Return [X, Y] of the center of cell containing provided text 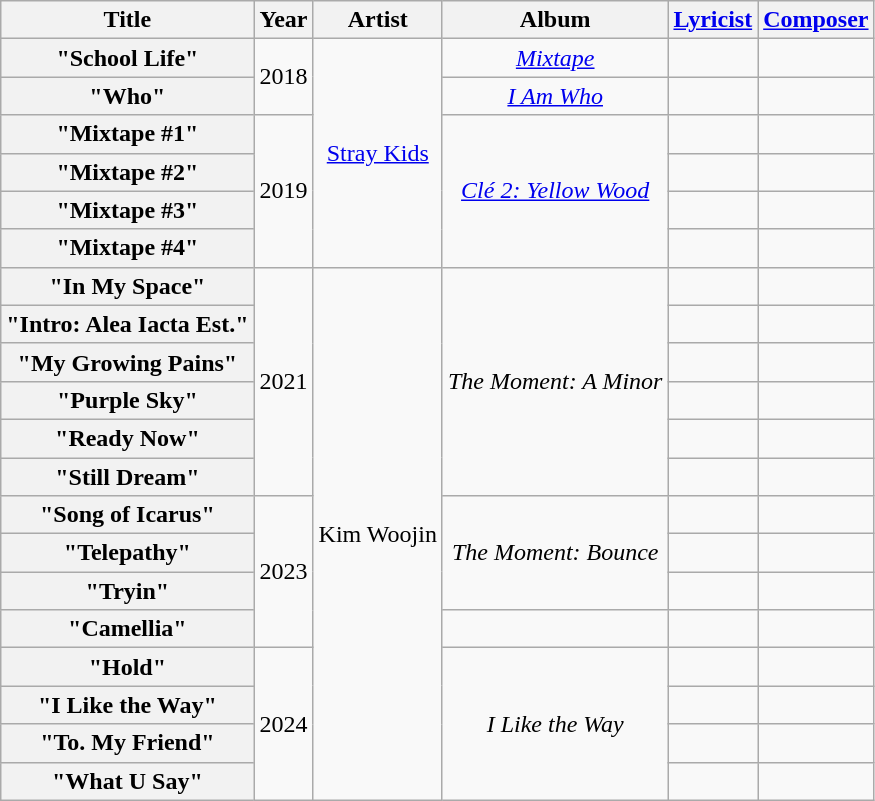
Composer [816, 20]
Album [554, 20]
2021 [284, 381]
"Mixtape #4" [128, 248]
"Camellia" [128, 629]
2019 [284, 191]
The Moment: Bounce [554, 553]
"School Life" [128, 58]
Clé 2: Yellow Wood [554, 191]
2023 [284, 572]
"In My Space" [128, 286]
"Purple Sky" [128, 400]
"Song of Icarus" [128, 515]
"What U Say" [128, 781]
Artist [378, 20]
2018 [284, 77]
"Tryin" [128, 591]
"Intro: Alea Iacta Est." [128, 324]
I Am Who [554, 96]
The Moment: A Minor [554, 381]
"Still Dream" [128, 477]
Mixtape [554, 58]
"Who" [128, 96]
"Hold" [128, 667]
Kim Woojin [378, 534]
"Mixtape #3" [128, 210]
Year [284, 20]
"Mixtape #2" [128, 172]
"To. My Friend" [128, 743]
2024 [284, 724]
"My Growing Pains" [128, 362]
I Like the Way [554, 724]
"Ready Now" [128, 438]
"I Like the Way" [128, 705]
Lyricist [713, 20]
"Telepathy" [128, 553]
"Mixtape #1" [128, 134]
Stray Kids [378, 153]
Title [128, 20]
